Capture the cell that displays the provided text and extract its (X, Y) central coordinate. 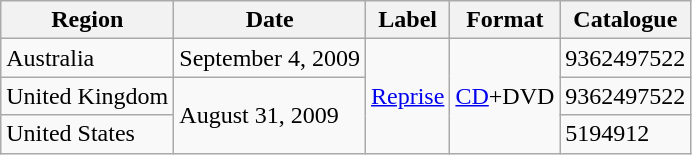
Date (270, 20)
Region (88, 20)
Label (408, 20)
United Kingdom (88, 96)
August 31, 2009 (270, 115)
5194912 (626, 134)
Format (505, 20)
CD+DVD (505, 96)
Reprise (408, 96)
United States (88, 134)
Catalogue (626, 20)
Australia (88, 58)
September 4, 2009 (270, 58)
